Extract the [x, y] coordinate from the center of the cell holding the provided text.  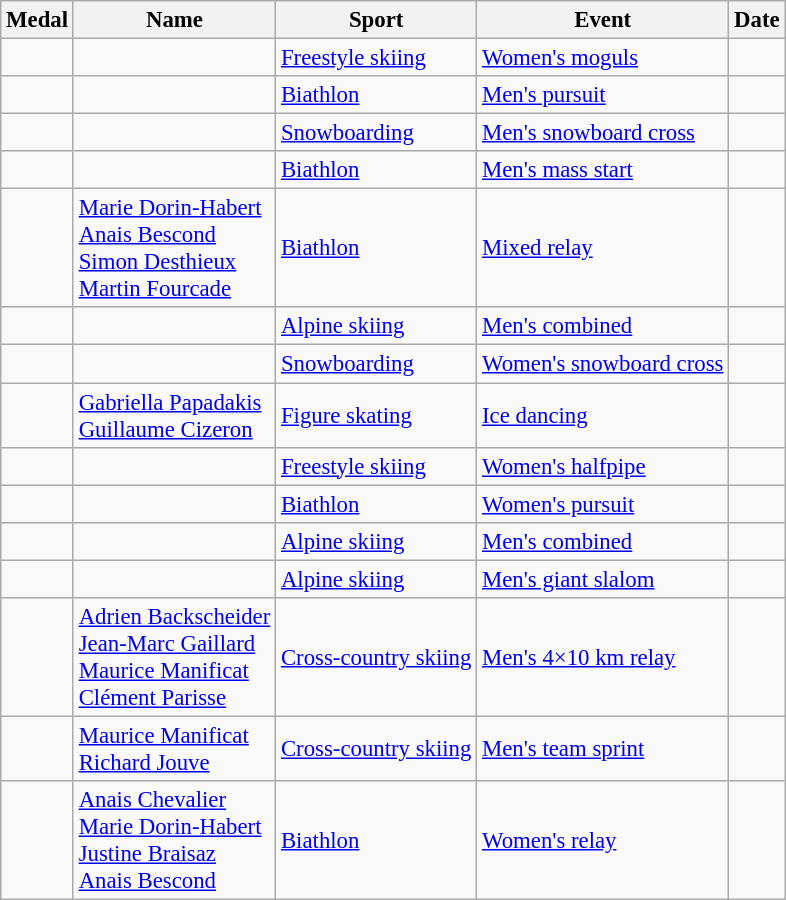
Men's 4×10 km relay [603, 658]
Women's halfpipe [603, 466]
Men's snowboard cross [603, 133]
Women's snowboard cross [603, 364]
Marie Dorin-HabertAnais BescondSimon DesthieuxMartin Fourcade [174, 248]
Men's pursuit [603, 95]
Figure skating [376, 416]
Women's moguls [603, 58]
Men's giant slalom [603, 579]
Maurice ManificatRichard Jouve [174, 748]
Date [757, 20]
Sport [376, 20]
Gabriella PapadakisGuillaume Cizeron [174, 416]
Event [603, 20]
Name [174, 20]
Adrien BackscheiderJean-Marc GaillardMaurice ManificatClément Parisse [174, 658]
Women's relay [603, 840]
Mixed relay [603, 248]
Ice dancing [603, 416]
Women's pursuit [603, 504]
Men's team sprint [603, 748]
Medal [38, 20]
Men's mass start [603, 170]
Anais ChevalierMarie Dorin-HabertJustine BraisazAnais Bescond [174, 840]
